Search for the cell housing the specified text and yield its (x, y) center coordinate. 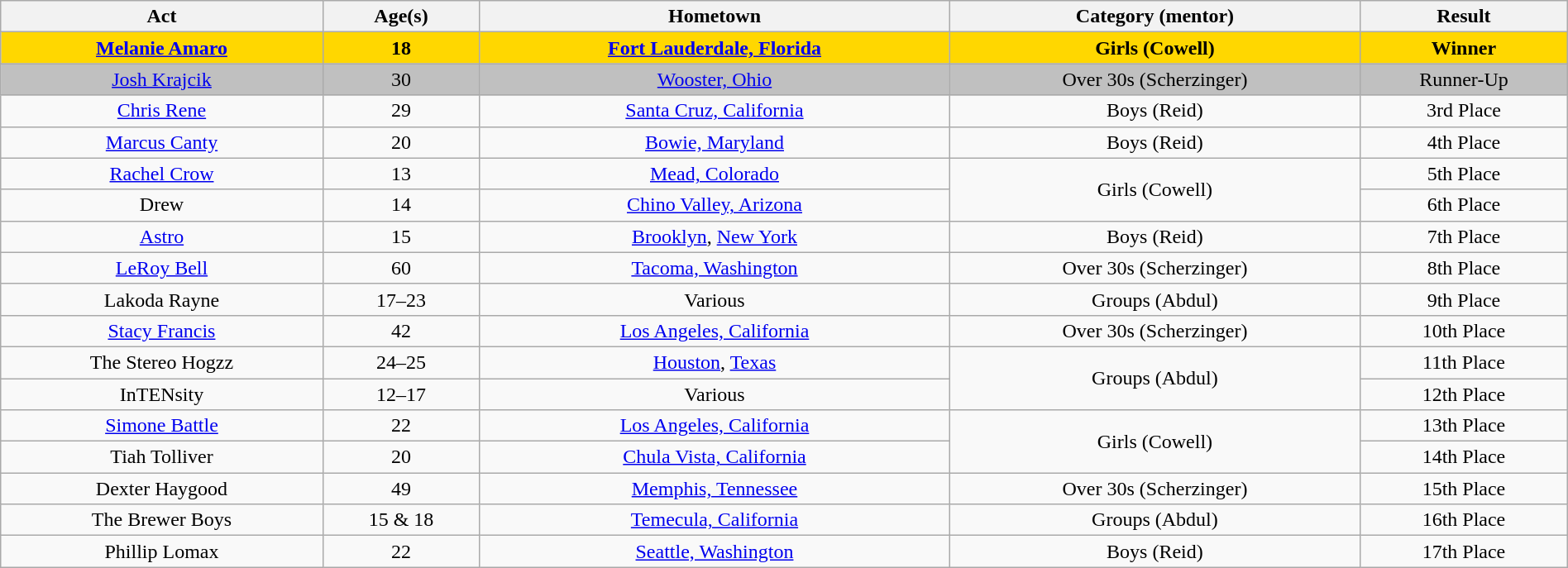
18 (401, 48)
Category (mentor) (1154, 17)
The Stereo Hogzz (162, 362)
Act (162, 17)
Age(s) (401, 17)
Simone Battle (162, 426)
Winner (1464, 48)
15 (401, 236)
Bowie, Maryland (715, 142)
Marcus Canty (162, 142)
Phillip Lomax (162, 551)
13th Place (1464, 426)
Runner-Up (1464, 79)
Rachel Crow (162, 174)
LeRoy Bell (162, 268)
15th Place (1464, 489)
Tiah Tolliver (162, 457)
Mead, Colorado (715, 174)
Astro (162, 236)
Brooklyn, New York (715, 236)
8th Place (1464, 268)
24–25 (401, 362)
Melanie Amaro (162, 48)
Santa Cruz, California (715, 111)
Wooster, Ohio (715, 79)
4th Place (1464, 142)
Chula Vista, California (715, 457)
Tacoma, Washington (715, 268)
10th Place (1464, 331)
12th Place (1464, 394)
7th Place (1464, 236)
Seattle, Washington (715, 551)
9th Place (1464, 299)
17th Place (1464, 551)
60 (401, 268)
Result (1464, 17)
42 (401, 331)
Drew (162, 205)
The Brewer Boys (162, 520)
Josh Krajcik (162, 79)
49 (401, 489)
Temecula, California (715, 520)
Chino Valley, Arizona (715, 205)
Dexter Haygood (162, 489)
14th Place (1464, 457)
InTENsity (162, 394)
Stacy Francis (162, 331)
Hometown (715, 17)
Chris Rene (162, 111)
29 (401, 111)
14 (401, 205)
17–23 (401, 299)
Memphis, Tennessee (715, 489)
12–17 (401, 394)
5th Place (1464, 174)
Fort Lauderdale, Florida (715, 48)
Houston, Texas (715, 362)
30 (401, 79)
11th Place (1464, 362)
6th Place (1464, 205)
15 & 18 (401, 520)
13 (401, 174)
16th Place (1464, 520)
3rd Place (1464, 111)
Lakoda Rayne (162, 299)
